From the cell containing the given text, extract its center point as (x, y) coordinate. 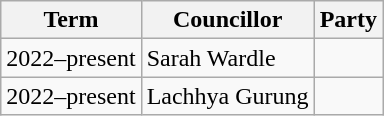
Sarah Wardle (228, 58)
Term (71, 20)
Lachhya Gurung (228, 96)
Party (348, 20)
Councillor (228, 20)
